Identify which cell holds the provided text, then report its [x, y] central coordinate. 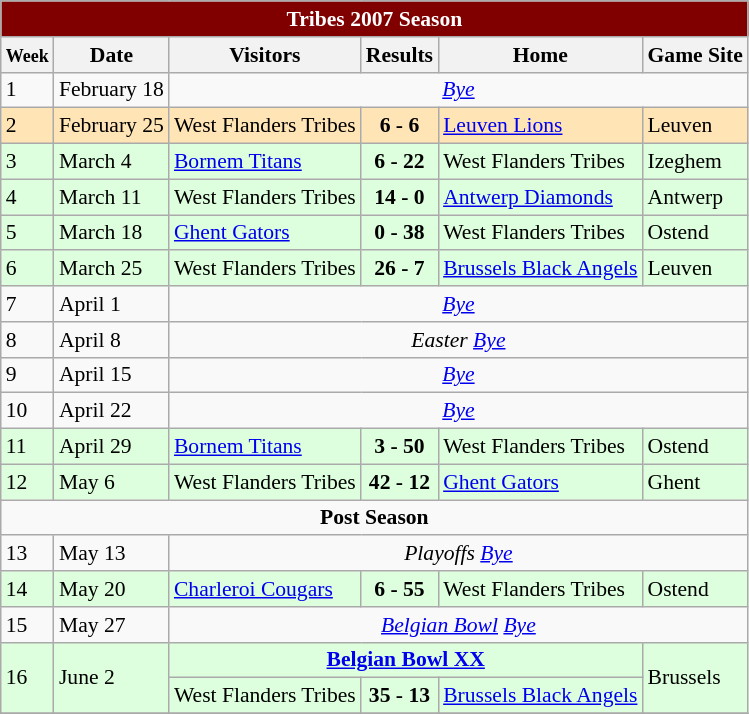
Home [540, 55]
8 [28, 340]
Antwerp [694, 197]
Antwerp Diamonds [540, 197]
March 25 [112, 269]
May 20 [112, 589]
February 25 [112, 126]
Ghent [694, 482]
Leuven Lions [540, 126]
3 - 50 [400, 447]
March 11 [112, 197]
Tribes 2007 Season [374, 19]
16 [28, 678]
6 [28, 269]
May 13 [112, 554]
6 - 6 [400, 126]
April 1 [112, 304]
2 [28, 126]
April 29 [112, 447]
42 - 12 [400, 482]
Post Season [374, 518]
15 [28, 625]
Izeghem [694, 162]
March 18 [112, 233]
May 6 [112, 482]
11 [28, 447]
3 [28, 162]
June 2 [112, 678]
Game Site [694, 55]
May 27 [112, 625]
Brussels [694, 678]
Belgian Bowl Bye [458, 625]
14 - 0 [400, 197]
Playoffs Bye [458, 554]
6 - 22 [400, 162]
April 8 [112, 340]
Belgian Bowl XX [406, 660]
14 [28, 589]
6 - 55 [400, 589]
Date [112, 55]
April 15 [112, 375]
10 [28, 411]
Easter Bye [458, 340]
9 [28, 375]
Visitors [265, 55]
5 [28, 233]
Results [400, 55]
0 - 38 [400, 233]
7 [28, 304]
4 [28, 197]
Week [28, 55]
1 [28, 90]
26 - 7 [400, 269]
Charleroi Cougars [265, 589]
35 - 13 [400, 696]
April 22 [112, 411]
February 18 [112, 90]
13 [28, 554]
12 [28, 482]
March 4 [112, 162]
